Determine the (x, y) coordinate at the center of the cell enclosing the given text.  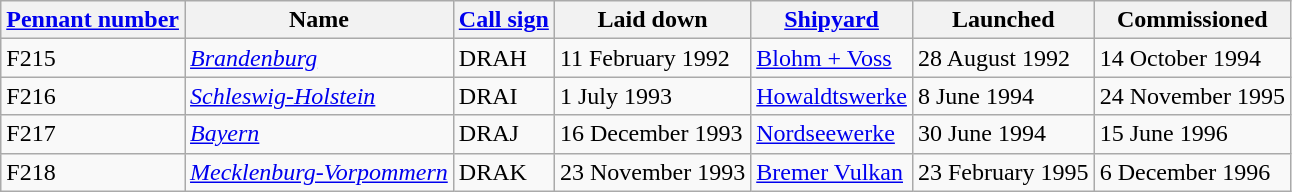
F217 (93, 134)
DRAJ (504, 134)
Nordseewerke (832, 134)
Bremer Vulkan (832, 172)
Commissioned (1192, 20)
Mecklenburg-Vorpommern (318, 172)
Pennant number (93, 20)
Blohm + Voss (832, 58)
8 June 1994 (1003, 96)
23 November 1993 (652, 172)
16 December 1993 (652, 134)
14 October 1994 (1192, 58)
1 July 1993 (652, 96)
30 June 1994 (1003, 134)
6 December 1996 (1192, 172)
11 February 1992 (652, 58)
24 November 1995 (1192, 96)
DRAK (504, 172)
Laid down (652, 20)
Schleswig-Holstein (318, 96)
23 February 1995 (1003, 172)
Howaldtswerke (832, 96)
28 August 1992 (1003, 58)
F216 (93, 96)
F218 (93, 172)
Call sign (504, 20)
F215 (93, 58)
DRAH (504, 58)
DRAI (504, 96)
Bayern (318, 134)
Launched (1003, 20)
15 June 1996 (1192, 134)
Brandenburg (318, 58)
Shipyard (832, 20)
Name (318, 20)
